Return [X, Y] of the center of cell containing provided text 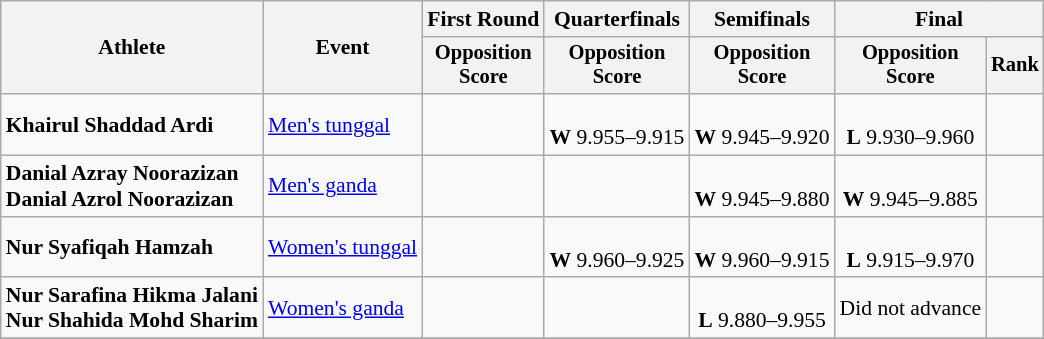
Event [342, 48]
Did not advance [911, 308]
Athlete [132, 48]
W 9.945–9.880 [762, 186]
Rank [1015, 66]
Semifinals [762, 19]
L 9.915–9.970 [911, 248]
Women's tunggal [342, 248]
L 9.930–9.960 [911, 124]
W 9.945–9.885 [911, 186]
Women's ganda [342, 308]
Nur Sarafina Hikma JalaniNur Shahida Mohd Sharim [132, 308]
W 9.945–9.920 [762, 124]
Danial Azray NoorazizanDanial Azrol Noorazizan [132, 186]
L 9.880–9.955 [762, 308]
W 9.955–9.915 [616, 124]
Khairul Shaddad Ardi [132, 124]
Quarterfinals [616, 19]
Men's tunggal [342, 124]
W 9.960–9.915 [762, 248]
First Round [483, 19]
Men's ganda [342, 186]
W 9.960–9.925 [616, 248]
Final [940, 19]
Nur Syafiqah Hamzah [132, 248]
